Determine the (x, y) coordinate at the center of the cell enclosing the given text.  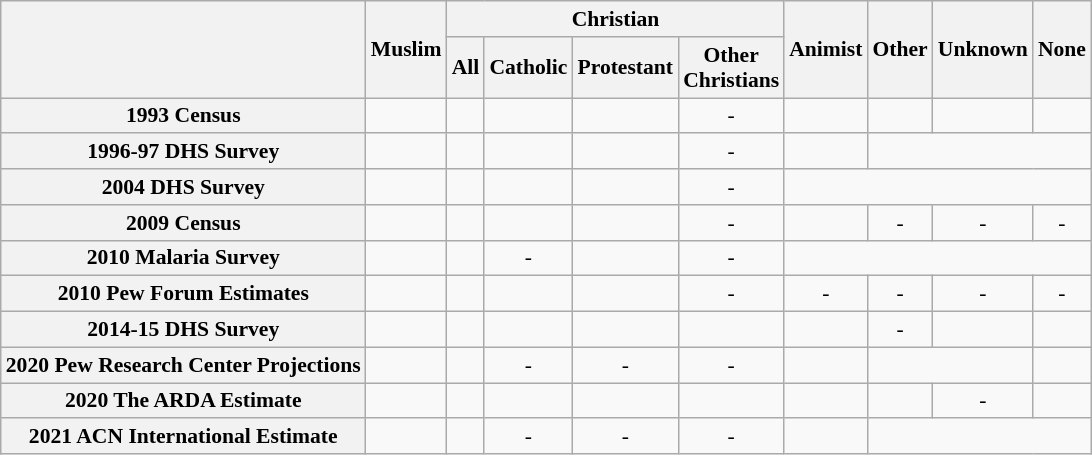
2010 Malaria Survey (184, 258)
Catholic (528, 68)
Muslim (406, 50)
OtherChristians (731, 68)
None (1062, 50)
Christian (616, 19)
Unknown (983, 50)
2010 Pew Forum Estimates (184, 294)
2004 DHS Survey (184, 187)
2020 The ARDA Estimate (184, 401)
Protestant (625, 68)
2014-15 DHS Survey (184, 330)
1993 Census (184, 116)
Other (900, 50)
1996-97 DHS Survey (184, 152)
2009 Census (184, 223)
All (466, 68)
2020 Pew Research Center Projections (184, 365)
2021 ACN International Estimate (184, 437)
Animist (826, 50)
